For the text-containing cell, return its midpoint in (X, Y) coordinate format. 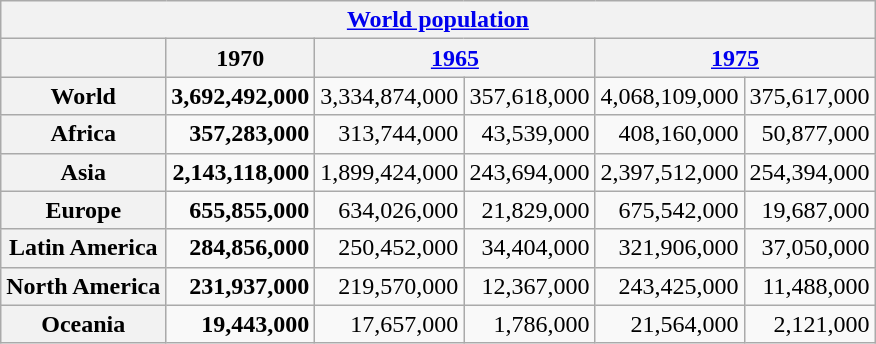
1965 (455, 58)
2,121,000 (810, 324)
17,657,000 (390, 324)
1970 (240, 58)
1,899,424,000 (390, 172)
21,564,000 (670, 324)
50,877,000 (810, 134)
357,618,000 (530, 96)
World population (438, 20)
19,687,000 (810, 210)
19,443,000 (240, 324)
321,906,000 (670, 248)
313,744,000 (390, 134)
12,367,000 (530, 286)
3,334,874,000 (390, 96)
4,068,109,000 (670, 96)
43,539,000 (530, 134)
1975 (735, 58)
243,694,000 (530, 172)
2,397,512,000 (670, 172)
231,937,000 (240, 286)
1,786,000 (530, 324)
World (84, 96)
Europe (84, 210)
675,542,000 (670, 210)
37,050,000 (810, 248)
21,829,000 (530, 210)
408,160,000 (670, 134)
284,856,000 (240, 248)
375,617,000 (810, 96)
357,283,000 (240, 134)
Oceania (84, 324)
243,425,000 (670, 286)
Asia (84, 172)
219,570,000 (390, 286)
Latin America (84, 248)
655,855,000 (240, 210)
254,394,000 (810, 172)
34,404,000 (530, 248)
North America (84, 286)
11,488,000 (810, 286)
250,452,000 (390, 248)
Africa (84, 134)
634,026,000 (390, 210)
2,143,118,000 (240, 172)
3,692,492,000 (240, 96)
